From the cell containing the given text, extract its center point as (X, Y) coordinate. 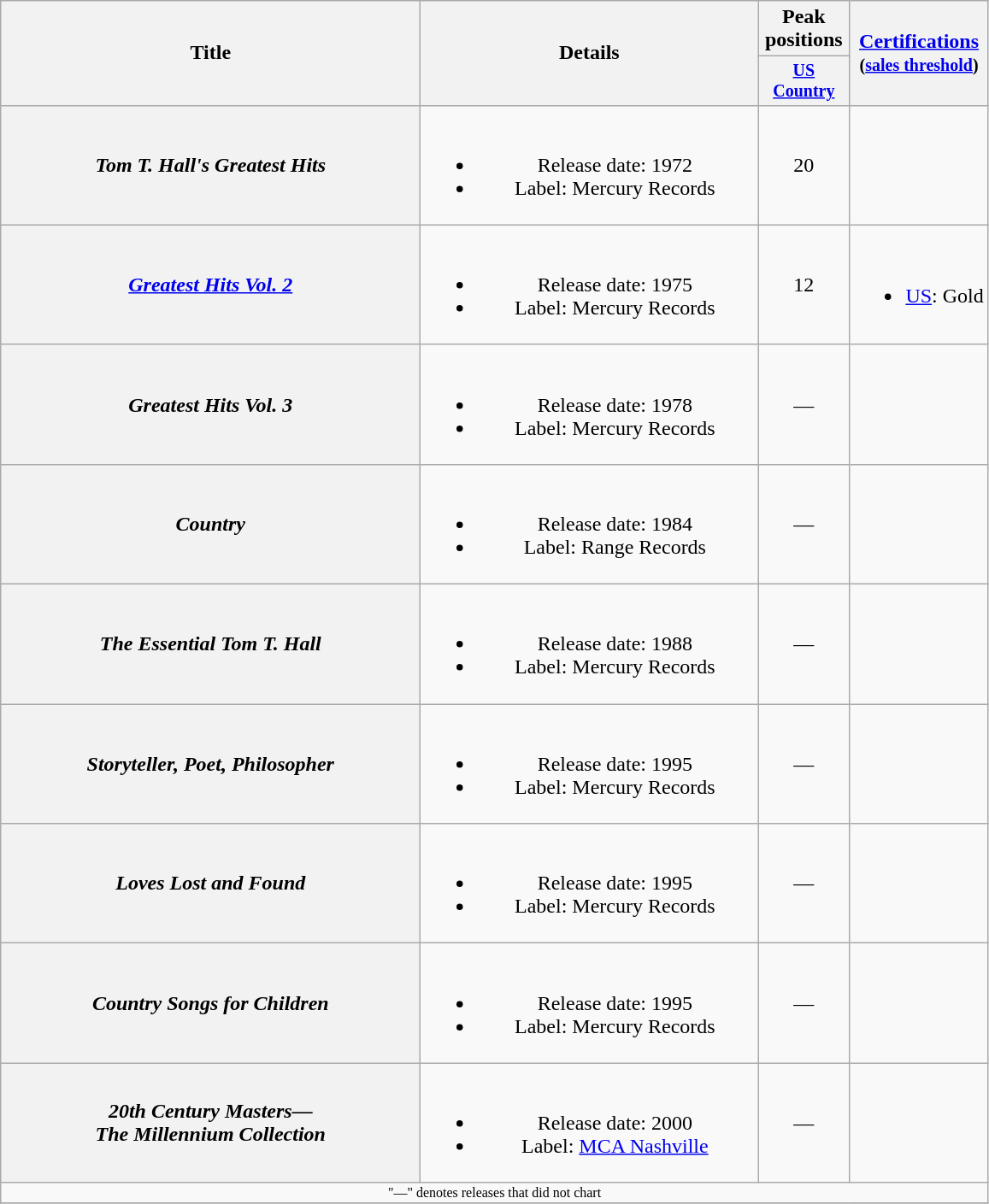
Certifications(sales threshold) (919, 53)
Release date: 1984Label: Range Records (590, 524)
Release date: 1972Label: Mercury Records (590, 165)
Details (590, 53)
20th Century Masters—The Millennium Collection (210, 1123)
Release date: 1978Label: Mercury Records (590, 404)
Release date: 2000Label: MCA Nashville (590, 1123)
Country (210, 524)
Greatest Hits Vol. 2 (210, 285)
Tom T. Hall's Greatest Hits (210, 165)
12 (804, 285)
Country Songs for Children (210, 1003)
Release date: 1975Label: Mercury Records (590, 285)
20 (804, 165)
Storyteller, Poet, Philosopher (210, 764)
US: Gold (919, 285)
Release date: 1988Label: Mercury Records (590, 644)
Peak positions (804, 29)
The Essential Tom T. Hall (210, 644)
Greatest Hits Vol. 3 (210, 404)
Title (210, 53)
Loves Lost and Found (210, 884)
US Country (804, 80)
"—" denotes releases that did not chart (495, 1193)
